Locate the cell with the specified text and output its [x, y] center coordinate. 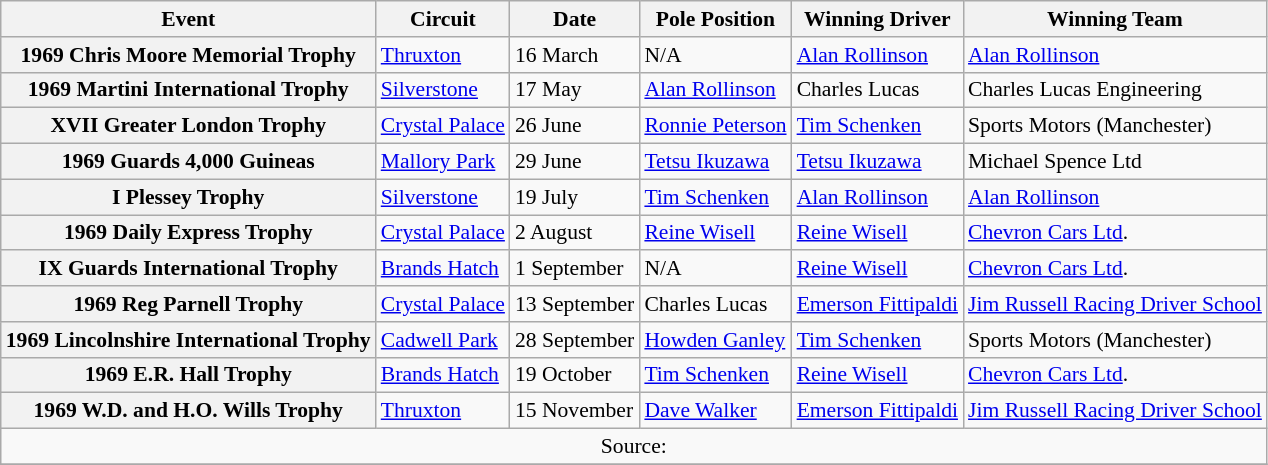
16 March [574, 55]
26 June [574, 126]
2 August [574, 233]
Howden Ganley [715, 340]
Mallory Park [443, 162]
1 September [574, 269]
1969 Lincolnshire International Trophy [188, 340]
I Plessey Trophy [188, 197]
1969 Martini International Trophy [188, 90]
29 June [574, 162]
1969 Reg Parnell Trophy [188, 304]
15 November [574, 411]
Circuit [443, 19]
Event [188, 19]
Pole Position [715, 19]
Winning Driver [878, 19]
19 July [574, 197]
Winning Team [1115, 19]
IX Guards International Trophy [188, 269]
Michael Spence Ltd [1115, 162]
17 May [574, 90]
Date [574, 19]
Charles Lucas Engineering [1115, 90]
1969 E.R. Hall Trophy [188, 375]
1969 Daily Express Trophy [188, 233]
13 September [574, 304]
1969 Chris Moore Memorial Trophy [188, 55]
28 September [574, 340]
1969 W.D. and H.O. Wills Trophy [188, 411]
Source: [634, 447]
1969 Guards 4,000 Guineas [188, 162]
Ronnie Peterson [715, 126]
Cadwell Park [443, 340]
Dave Walker [715, 411]
19 October [574, 375]
XVII Greater London Trophy [188, 126]
